Find where the given text appears and provide that cell's center as (x, y) coordinate. 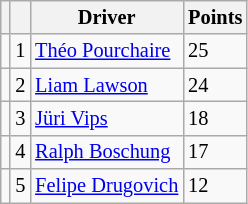
Liam Lawson (106, 85)
18 (215, 118)
12 (215, 186)
5 (20, 186)
25 (215, 51)
Ralph Boschung (106, 152)
17 (215, 152)
3 (20, 118)
24 (215, 85)
2 (20, 85)
Felipe Drugovich (106, 186)
Points (215, 17)
1 (20, 51)
4 (20, 152)
Jüri Vips (106, 118)
Driver (106, 17)
Théo Pourchaire (106, 51)
